From the cell containing the given text, extract its center point as [x, y] coordinate. 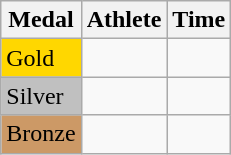
Medal [41, 20]
Bronze [41, 134]
Time [199, 20]
Gold [41, 58]
Athlete [124, 20]
Silver [41, 96]
